Output the [x, y] coordinate of the center of the cell containing the given text.  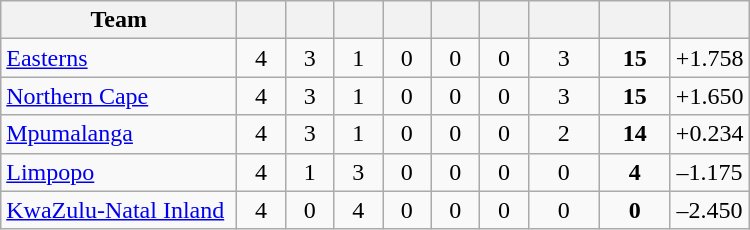
+1.650 [710, 96]
Mpumalanga [119, 134]
+0.234 [710, 134]
–2.450 [710, 210]
KwaZulu-Natal Inland [119, 210]
Northern Cape [119, 96]
–1.175 [710, 172]
Team [119, 20]
Limpopo [119, 172]
14 [634, 134]
+1.758 [710, 58]
2 [564, 134]
Easterns [119, 58]
